Return [X, Y] of the center of cell containing provided text 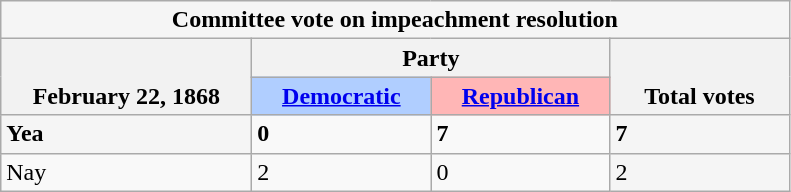
Republican [520, 96]
Committee vote on impeachment resolution [395, 20]
Yea [126, 134]
February 22, 1868 [126, 77]
Nay [126, 172]
Party [431, 58]
Total votes [700, 77]
Democratic [342, 96]
